From the cell containing the given text, extract its center point as [X, Y] coordinate. 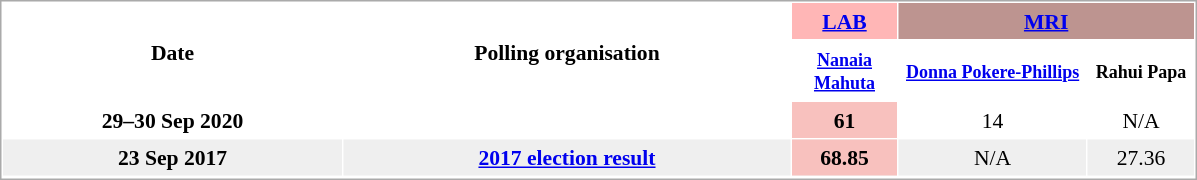
68.85 [844, 158]
Donna Pokere-Phillips [992, 70]
14 [992, 120]
LAB [844, 21]
Polling organisation [568, 52]
27.36 [1141, 158]
2017 election result [568, 158]
Nanaia Mahuta [844, 70]
MRI [1046, 21]
23 Sep 2017 [172, 158]
Date [172, 52]
61 [844, 120]
29–30 Sep 2020 [172, 120]
Rahui Papa [1141, 70]
